Return (x, y) of the center of cell containing provided text 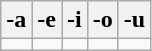
-e (47, 20)
-a (16, 20)
-u (134, 20)
-i (75, 20)
-o (102, 20)
